Capture the cell that displays the provided text and extract its (x, y) central coordinate. 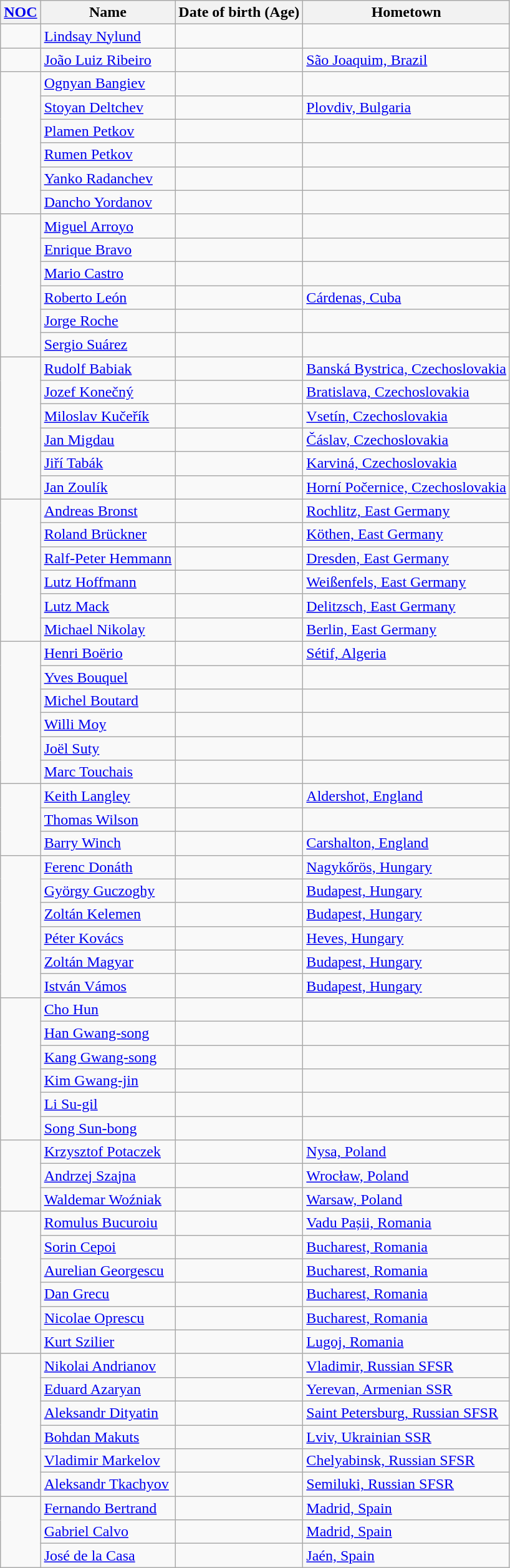
Köthen, East Germany (407, 535)
Vsetín, Czechoslovakia (407, 416)
Yanko Radanchev (108, 178)
Lutz Mack (108, 606)
Name (108, 12)
Kang Gwang-song (108, 1057)
Lugoj, Romania (407, 1342)
Yves Bouquel (108, 677)
Andrzej Szajna (108, 1176)
Song Sun-bong (108, 1128)
Jaén, Spain (407, 1556)
Chelyabinsk, Russian SFSR (407, 1461)
São Joaquim, Brazil (407, 60)
György Guczoghy (108, 891)
Gabriel Calvo (108, 1532)
Bratislava, Czechoslovakia (407, 392)
Vladimir Markelov (108, 1461)
Rochlitz, East Germany (407, 511)
Rumen Petkov (108, 155)
Banská Bystrica, Czechoslovakia (407, 369)
Jozef Konečný (108, 392)
Bohdan Makuts (108, 1436)
Dresden, East Germany (407, 558)
Kim Gwang-jin (108, 1081)
Sétif, Algeria (407, 653)
NOC (21, 12)
Lutz Hoffmann (108, 582)
Lviv, Ukrainian SSR (407, 1436)
Roberto León (108, 298)
Zoltán Kelemen (108, 914)
Andreas Bronst (108, 511)
Sorin Cepoi (108, 1247)
Nysa, Poland (407, 1152)
Cárdenas, Cuba (407, 298)
Willi Moy (108, 725)
Aldershot, England (407, 796)
Nagykőrös, Hungary (407, 867)
Semiluki, Russian SFSR (407, 1484)
Weißenfels, East Germany (407, 582)
Thomas Wilson (108, 820)
Aleksandr Dityatin (108, 1413)
Plovdiv, Bulgaria (407, 107)
Roland Brückner (108, 535)
Mario Castro (108, 273)
Nicolae Oprescu (108, 1318)
Dancho Yordanov (108, 202)
Ognyan Bangiev (108, 84)
Vladimir, Russian SFSR (407, 1365)
Fernando Bertrand (108, 1508)
Henri Boërio (108, 653)
Heves, Hungary (407, 938)
Waldemar Woźniak (108, 1199)
José de la Casa (108, 1556)
Ralf-Peter Hemmann (108, 558)
Rudolf Babiak (108, 369)
Keith Langley (108, 796)
Jiří Tabák (108, 463)
Romulus Bucuroiu (108, 1223)
Cho Hun (108, 1009)
Saint Petersburg, Russian SFSR (407, 1413)
Ferenc Donáth (108, 867)
István Vámos (108, 985)
Lindsay Nylund (108, 36)
João Luiz Ribeiro (108, 60)
Stoyan Deltchev (108, 107)
Aleksandr Tkachyov (108, 1484)
Karviná, Czechoslovakia (407, 463)
Michael Nikolay (108, 629)
Dan Grecu (108, 1294)
Yerevan, Armenian SSR (407, 1389)
Krzysztof Potaczek (108, 1152)
Barry Winch (108, 843)
Jorge Roche (108, 321)
Kurt Szilier (108, 1342)
Han Gwang-song (108, 1033)
Nikolai Andrianov (108, 1365)
Delitzsch, East Germany (407, 606)
Joël Suty (108, 748)
Michel Boutard (108, 701)
Péter Kovács (108, 938)
Jan Zoulík (108, 487)
Zoltán Magyar (108, 962)
Vadu Pașii, Romania (407, 1223)
Jan Migdau (108, 440)
Marc Touchais (108, 772)
Sergio Suárez (108, 345)
Date of birth (Age) (239, 12)
Berlin, East Germany (407, 629)
Čáslav, Czechoslovakia (407, 440)
Wrocław, Poland (407, 1176)
Miloslav Kučeřík (108, 416)
Miguel Arroyo (108, 226)
Aurelian Georgescu (108, 1270)
Eduard Azaryan (108, 1389)
Li Su-gil (108, 1105)
Warsaw, Poland (407, 1199)
Carshalton, England (407, 843)
Plamen Petkov (108, 131)
Enrique Bravo (108, 249)
Hometown (407, 12)
Horní Počernice, Czechoslovakia (407, 487)
